Locate the cell with the specified text and output its (X, Y) center coordinate. 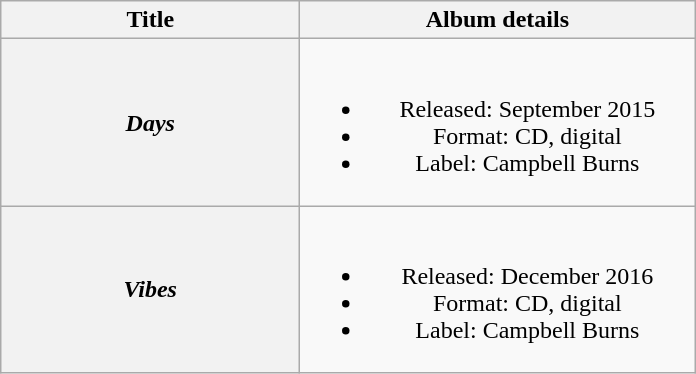
Vibes (150, 290)
Album details (498, 20)
Days (150, 122)
Released: December 2016Format: CD, digitalLabel: Campbell Burns (498, 290)
Title (150, 20)
Released: September 2015Format: CD, digitalLabel: Campbell Burns (498, 122)
